Provide the (X, Y) coordinate of the cell's center where the given text is located.  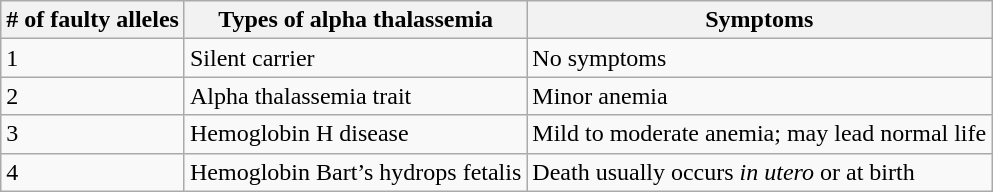
Hemoglobin Bart’s hydrops fetalis (355, 172)
Alpha thalassemia trait (355, 96)
4 (93, 172)
Minor anemia (760, 96)
3 (93, 134)
Hemoglobin H disease (355, 134)
Symptoms (760, 20)
1 (93, 58)
Silent carrier (355, 58)
# of faulty alleles (93, 20)
2 (93, 96)
Death usually occurs in utero or at birth (760, 172)
Mild to moderate anemia; may lead normal life (760, 134)
No symptoms (760, 58)
Types of alpha thalassemia (355, 20)
